Capture the cell that displays the provided text and extract its (x, y) central coordinate. 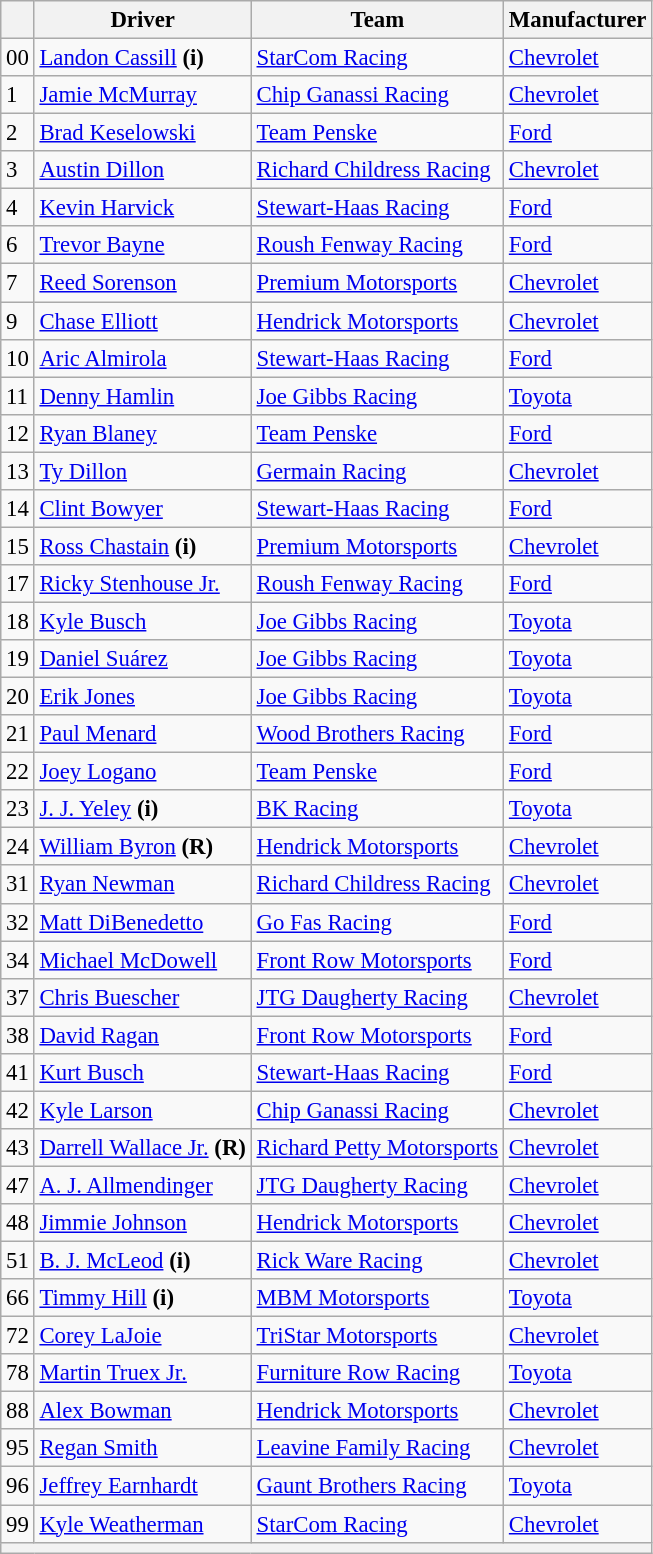
Martin Truex Jr. (142, 1373)
Kurt Busch (142, 1073)
1 (18, 95)
Corey LaJoie (142, 1336)
A. J. Allmendinger (142, 1185)
Paul Menard (142, 734)
4 (18, 208)
Rick Ware Racing (377, 1261)
David Ragan (142, 1035)
11 (18, 396)
31 (18, 885)
Regan Smith (142, 1449)
Aric Almirola (142, 358)
22 (18, 772)
Richard Petty Motorsports (377, 1148)
TriStar Motorsports (377, 1336)
Timmy Hill (i) (142, 1298)
Driver (142, 20)
Kyle Larson (142, 1110)
95 (18, 1449)
3 (18, 170)
Brad Keselowski (142, 133)
48 (18, 1223)
13 (18, 471)
Jimmie Johnson (142, 1223)
Jamie McMurray (142, 95)
Team (377, 20)
Erik Jones (142, 697)
Landon Cassill (i) (142, 58)
7 (18, 283)
Matt DiBenedetto (142, 922)
78 (18, 1373)
21 (18, 734)
MBM Motorsports (377, 1298)
42 (18, 1110)
Kyle Weatherman (142, 1524)
Joey Logano (142, 772)
Go Fas Racing (377, 922)
Daniel Suárez (142, 659)
72 (18, 1336)
23 (18, 809)
Ricky Stenhouse Jr. (142, 584)
Kevin Harvick (142, 208)
34 (18, 960)
51 (18, 1261)
Austin Dillon (142, 170)
Alex Bowman (142, 1411)
10 (18, 358)
Clint Bowyer (142, 509)
Ty Dillon (142, 471)
Chase Elliott (142, 321)
Manufacturer (578, 20)
32 (18, 922)
88 (18, 1411)
66 (18, 1298)
96 (18, 1486)
14 (18, 509)
Chris Buescher (142, 997)
99 (18, 1524)
Kyle Busch (142, 621)
Ryan Newman (142, 885)
38 (18, 1035)
19 (18, 659)
9 (18, 321)
2 (18, 133)
J. J. Yeley (i) (142, 809)
Jeffrey Earnhardt (142, 1486)
37 (18, 997)
Reed Sorenson (142, 283)
Denny Hamlin (142, 396)
BK Racing (377, 809)
B. J. McLeod (i) (142, 1261)
Gaunt Brothers Racing (377, 1486)
William Byron (R) (142, 847)
24 (18, 847)
Germain Racing (377, 471)
17 (18, 584)
15 (18, 546)
Michael McDowell (142, 960)
20 (18, 697)
12 (18, 433)
41 (18, 1073)
18 (18, 621)
Furniture Row Racing (377, 1373)
6 (18, 245)
Leavine Family Racing (377, 1449)
00 (18, 58)
Trevor Bayne (142, 245)
43 (18, 1148)
Ryan Blaney (142, 433)
Ross Chastain (i) (142, 546)
47 (18, 1185)
Wood Brothers Racing (377, 734)
Darrell Wallace Jr. (R) (142, 1148)
